Return the (x, y) coordinate for the center point of the cell that contains the specified text.  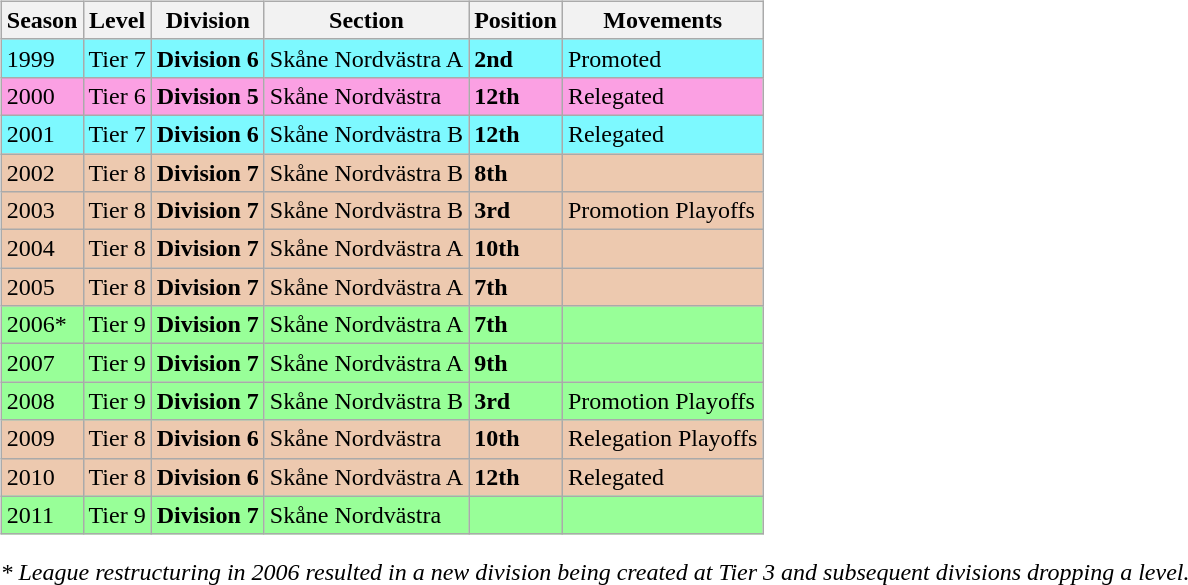
Division 5 (208, 96)
2006* (42, 325)
2000 (42, 96)
8th (516, 173)
Tier 6 (117, 96)
2001 (42, 134)
2010 (42, 477)
2009 (42, 439)
2nd (516, 58)
Season (42, 20)
1999 (42, 58)
2007 (42, 363)
Level (117, 20)
Division (208, 20)
2008 (42, 401)
Position (516, 20)
Movements (662, 20)
Relegation Playoffs (662, 439)
2002 (42, 173)
2005 (42, 287)
2003 (42, 211)
Section (366, 20)
9th (516, 363)
Promoted (662, 58)
2004 (42, 249)
2011 (42, 515)
